Capture the cell that displays the provided text and extract its (X, Y) central coordinate. 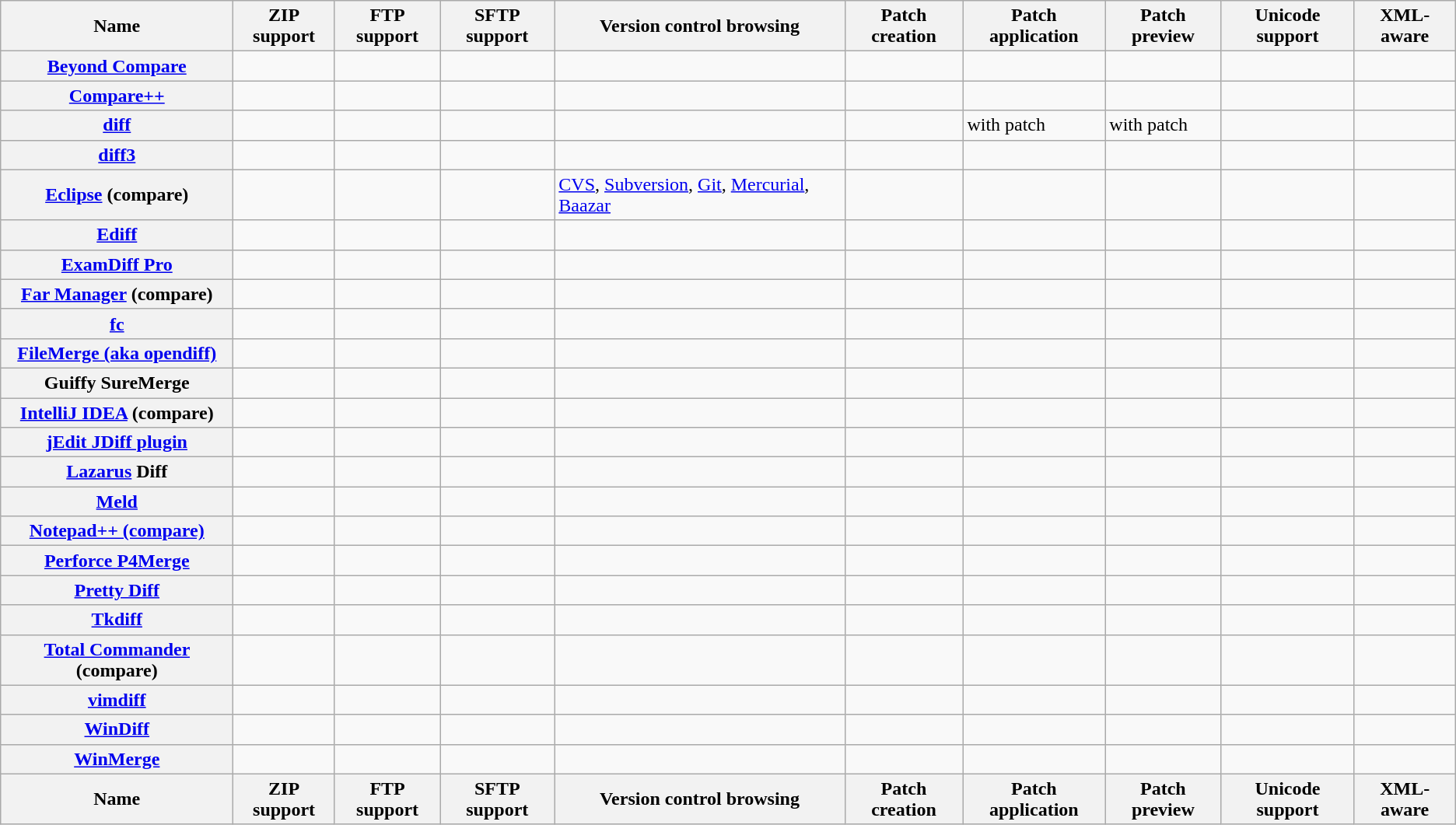
Perforce P4Merge (117, 561)
Ediff (117, 235)
diff (117, 125)
FileMerge (aka opendiff) (117, 353)
Meld (117, 502)
ExamDiff Pro (117, 264)
WinMerge (117, 759)
Total Commander (compare) (117, 659)
Lazarus Diff (117, 472)
WinDiff (117, 729)
diff3 (117, 155)
CVS, Subversion, Git, Mercurial, Baazar (700, 194)
vimdiff (117, 700)
Tkdiff (117, 620)
Compare++ (117, 96)
Guiffy SureMerge (117, 383)
Notepad++ (compare) (117, 531)
IntelliJ IDEA (compare) (117, 413)
Pretty Diff (117, 590)
fc (117, 323)
Beyond Compare (117, 66)
jEdit JDiff plugin (117, 442)
Eclipse (compare) (117, 194)
Far Manager (compare) (117, 294)
